Capture the cell that displays the provided text and extract its (X, Y) central coordinate. 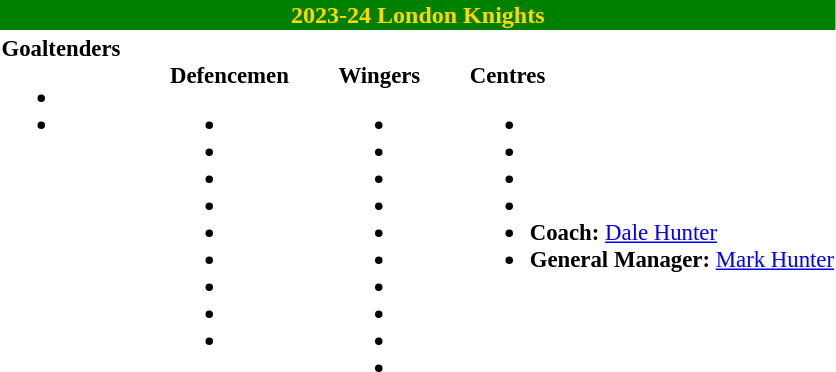
2023-24 London Knights (418, 15)
